Pinpoint the cell where the given text exists, returning its [X, Y] midpoint coordinate. 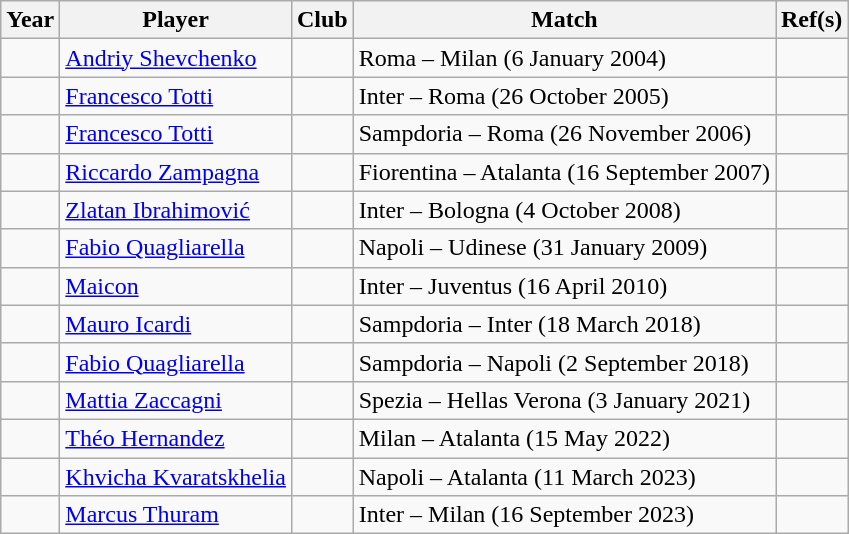
Zlatan Ibrahimović [176, 210]
Spezia – Hellas Verona (3 January 2021) [564, 400]
Ref(s) [812, 20]
Milan – Atalanta (15 May 2022) [564, 438]
Inter – Juventus (16 April 2010) [564, 286]
Sampdoria – Inter (18 March 2018) [564, 324]
Inter – Roma (26 October 2005) [564, 96]
Inter – Milan (16 September 2023) [564, 515]
Match [564, 20]
Club [322, 20]
Napoli – Udinese (31 January 2009) [564, 248]
Player [176, 20]
Mauro Icardi [176, 324]
Maicon [176, 286]
Sampdoria – Roma (26 November 2006) [564, 134]
Fiorentina – Atalanta (16 September 2007) [564, 172]
Andriy Shevchenko [176, 58]
Khvicha Kvaratskhelia [176, 477]
Napoli – Atalanta (11 March 2023) [564, 477]
Riccardo Zampagna [176, 172]
Roma – Milan (6 January 2004) [564, 58]
Marcus Thuram [176, 515]
Inter – Bologna (4 October 2008) [564, 210]
Sampdoria – Napoli (2 September 2018) [564, 362]
Mattia Zaccagni [176, 400]
Year [30, 20]
Théo Hernandez [176, 438]
